Identify which cell holds the provided text, then report its (x, y) central coordinate. 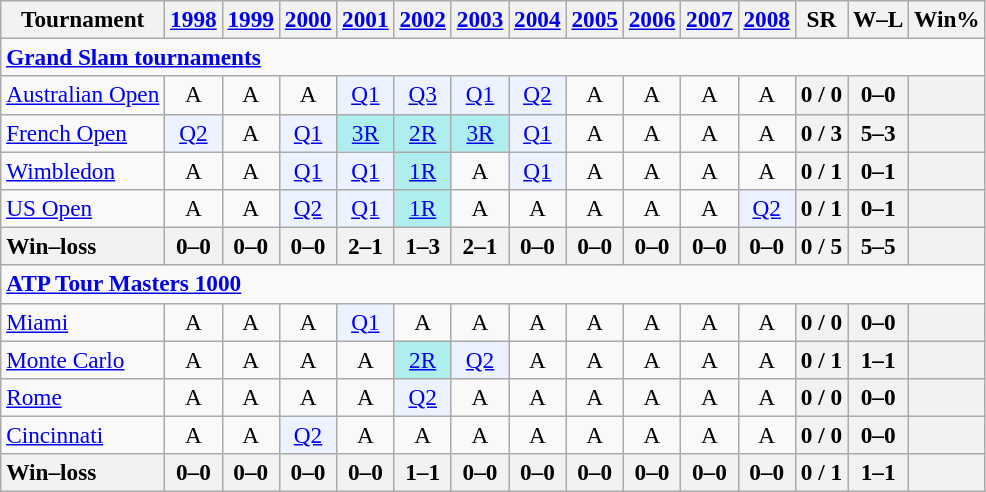
Grand Slam tournaments (493, 57)
French Open (83, 133)
W–L (878, 19)
Miami (83, 322)
Wimbledon (83, 170)
2004 (538, 19)
2007 (710, 19)
Monte Carlo (83, 359)
5–5 (878, 246)
1998 (194, 19)
1999 (250, 19)
ATP Tour Masters 1000 (493, 284)
0 / 3 (821, 133)
0 / 5 (821, 246)
2003 (480, 19)
2006 (652, 19)
2001 (366, 19)
2002 (422, 19)
1–3 (422, 246)
2008 (766, 19)
Cincinnati (83, 435)
US Open (83, 208)
Win% (947, 19)
5–3 (878, 133)
Rome (83, 397)
2005 (594, 19)
2000 (308, 19)
Q3 (422, 95)
Australian Open (83, 95)
SR (821, 19)
Tournament (83, 19)
